Locate the cell with the specified text and output its (x, y) center coordinate. 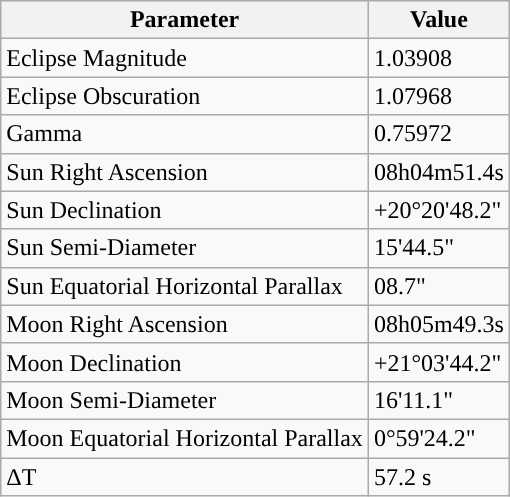
Sun Semi-Diameter (185, 248)
Moon Semi-Diameter (185, 400)
Sun Right Ascension (185, 172)
08.7" (438, 286)
1.03908 (438, 58)
0°59'24.2" (438, 438)
+20°20'48.2" (438, 210)
Parameter (185, 20)
Sun Declination (185, 210)
1.07968 (438, 96)
Moon Declination (185, 362)
0.75972 (438, 134)
Moon Equatorial Horizontal Parallax (185, 438)
15'44.5" (438, 248)
+21°03'44.2" (438, 362)
Value (438, 20)
57.2 s (438, 477)
08h05m49.3s (438, 324)
Sun Equatorial Horizontal Parallax (185, 286)
08h04m51.4s (438, 172)
16'11.1" (438, 400)
Eclipse Obscuration (185, 96)
Eclipse Magnitude (185, 58)
Gamma (185, 134)
Moon Right Ascension (185, 324)
ΔT (185, 477)
